Pinpoint the cell where the given text exists, returning its (x, y) midpoint coordinate. 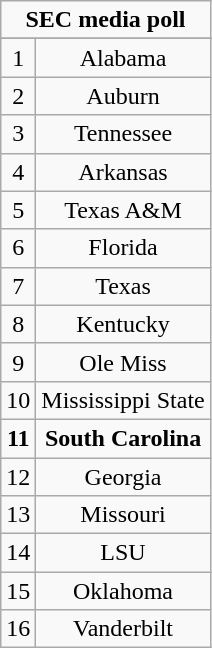
14 (18, 553)
Oklahoma (123, 591)
4 (18, 172)
South Carolina (123, 438)
6 (18, 248)
7 (18, 286)
16 (18, 629)
9 (18, 362)
SEC media poll (106, 20)
Texas (123, 286)
10 (18, 400)
Missouri (123, 515)
Tennessee (123, 134)
15 (18, 591)
Auburn (123, 96)
2 (18, 96)
11 (18, 438)
Georgia (123, 477)
Arkansas (123, 172)
Mississippi State (123, 400)
Texas A&M (123, 210)
LSU (123, 553)
13 (18, 515)
5 (18, 210)
3 (18, 134)
Alabama (123, 58)
Vanderbilt (123, 629)
Florida (123, 248)
1 (18, 58)
8 (18, 324)
Ole Miss (123, 362)
Kentucky (123, 324)
12 (18, 477)
